Capture the cell that displays the provided text and extract its (x, y) central coordinate. 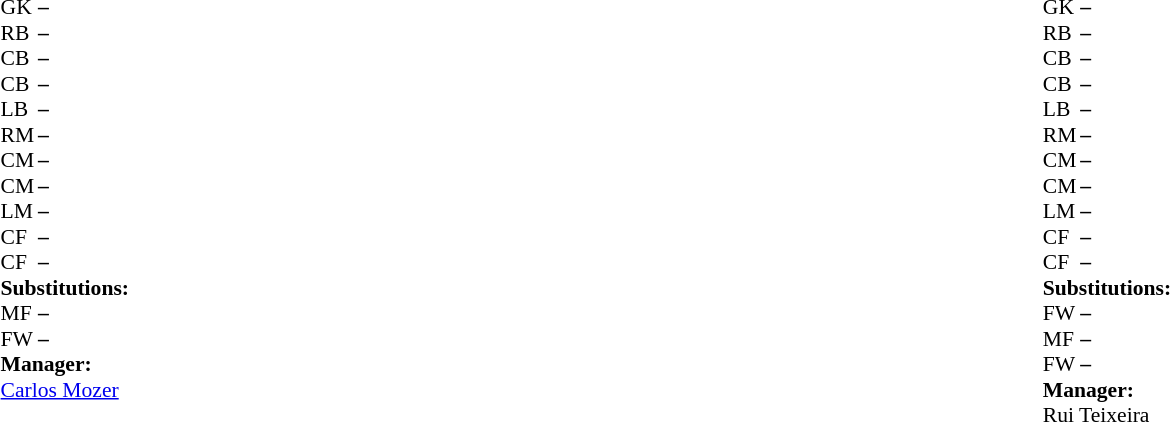
Substitutions: (65, 288)
Carlos Mozer (65, 390)
Manager: (65, 365)
